Find where the given text appears and provide that cell's center as (X, Y) coordinate. 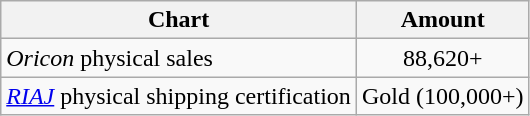
Gold (100,000+) (442, 96)
RIAJ physical shipping certification (179, 96)
Amount (442, 20)
Oricon physical sales (179, 58)
88,620+ (442, 58)
Chart (179, 20)
